Search for the cell housing the specified text and yield its [x, y] center coordinate. 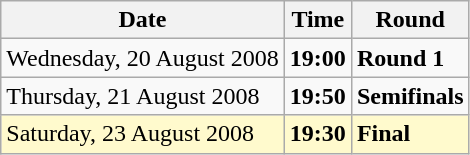
Wednesday, 20 August 2008 [143, 58]
Semifinals [410, 96]
Thursday, 21 August 2008 [143, 96]
Final [410, 134]
19:00 [318, 58]
Time [318, 20]
Round 1 [410, 58]
Saturday, 23 August 2008 [143, 134]
Date [143, 20]
19:50 [318, 96]
19:30 [318, 134]
Round [410, 20]
